Return [x, y] of the center of cell containing provided text 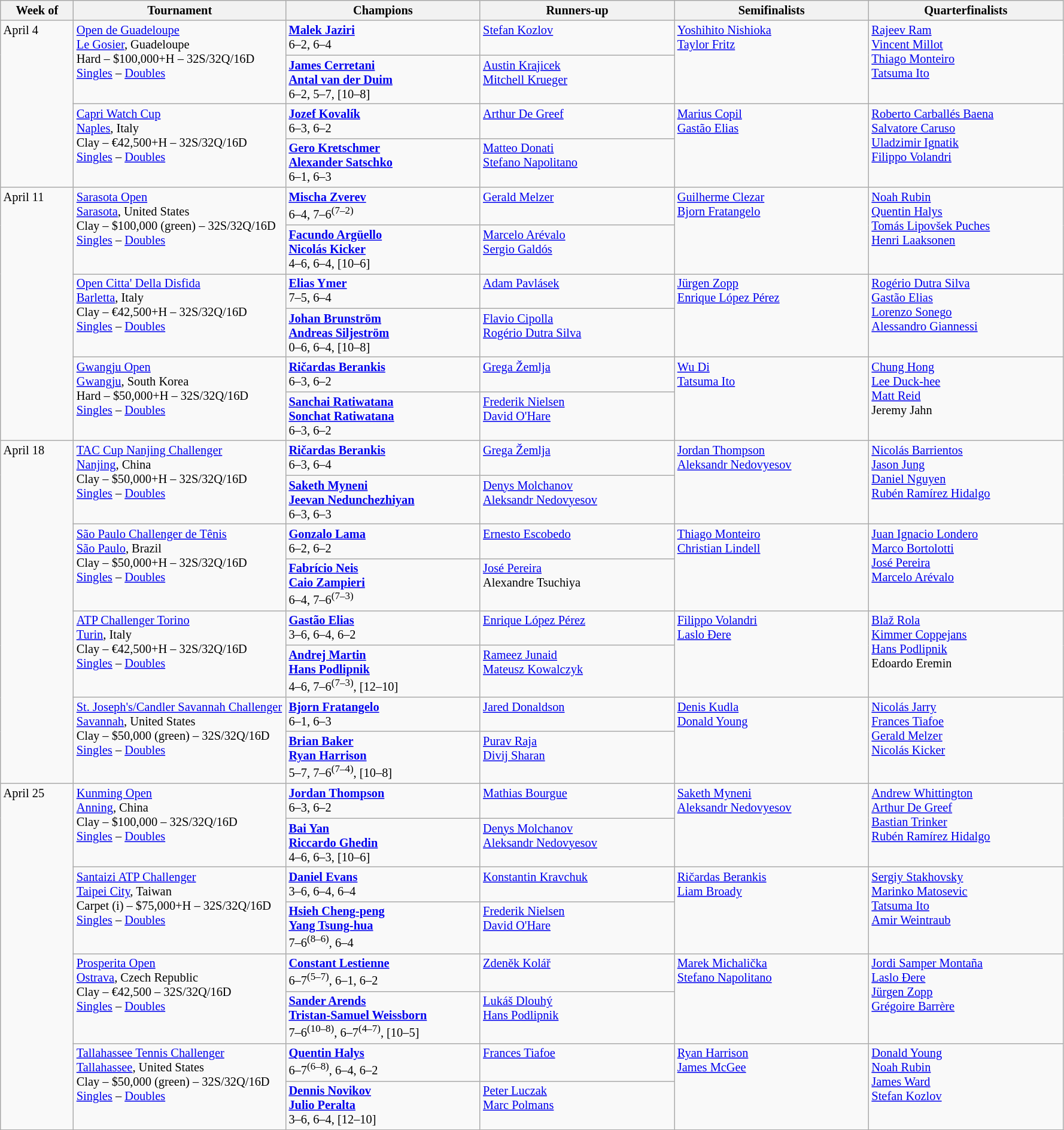
Rajeev Ram Vincent Millot Thiago Monteiro Tatsuma Ito [966, 62]
Rogério Dutra Silva Gastão Elias Lorenzo Sonego Alessandro Giannessi [966, 315]
Matteo Donati Stefano Napolitano [577, 163]
Gonzalo Lama 6–2, 6–2 [383, 541]
Enrique López Pérez [577, 628]
Jürgen Zopp Enrique López Pérez [772, 315]
Quarterfinalists [966, 10]
Blaž Rola Kimmer Coppejans Hans Podlipnik Edoardo Eremin [966, 654]
José Pereira Alexandre Tsuchiya [577, 584]
Juan Ignacio Londero Marco Bortolotti José Pereira Marcelo Arévalo [966, 567]
Filippo Volandri Laslo Đere [772, 654]
Malek Jaziri 6–2, 6–4 [383, 38]
April 18 [37, 612]
Runners-up [577, 10]
Constant Lestienne6–7(5–7), 6–1, 6–2 [383, 972]
Hsieh Cheng-peng Yang Tsung-hua7–6(8–6), 6–4 [383, 928]
Sarasota OpenSarasota, United States Clay – $100,000 (green) – 32S/32Q/16DSingles – Doubles [180, 231]
Andrej Martin Hans Podlipnik 4–6, 7–6(7–3), [12–10] [383, 670]
Ričardas Berankis6–3, 6–4 [383, 458]
Gastão Elias 3–6, 6–4, 6–2 [383, 628]
Open Citta' Della DisfidaBarletta, Italy Clay – €42,500+H – 32S/32Q/16DSingles – Doubles [180, 315]
Jordan Thompson Aleksandr Nedovyesov [772, 482]
Adam Pavlásek [577, 291]
April 4 [37, 104]
Marek Michalička Stefano Napolitano [772, 998]
Roberto Carballés Baena Salvatore Caruso Uladzimir Ignatik Filippo Volandri [966, 145]
St. Joseph's/Candler Savannah ChallengerSavannah, United States Clay – $50,000 (green) – 32S/32Q/16DSingles – Doubles [180, 740]
Nicolás Barrientos Jason Jung Daniel Nguyen Rubén Ramírez Hidalgo [966, 482]
Tournament [180, 10]
TAC Cup Nanjing ChallengerNanjing, China Clay – $50,000+H – 32S/32Q/16DSingles – Doubles [180, 482]
Ričardas Berankis 6–3, 6–2 [383, 375]
Sanchai Ratiwatana Sonchat Ratiwatana 6–3, 6–2 [383, 416]
Marius Copil Gastão Elias [772, 145]
São Paulo Challenger de TênisSão Paulo, Brazil Clay – $50,000+H – 32S/32Q/16DSingles – Doubles [180, 567]
Dennis Novikov Julio Peralta3–6, 6–4, [12–10] [383, 1105]
Fabrício Neis Caio Zampieri 6–4, 7–6(7–3) [383, 584]
April 25 [37, 956]
Ernesto Escobedo [577, 541]
Konstantin Kravchuk [577, 884]
Saketh Myneni Jeevan Nedunchezhiyan 6–3, 6–3 [383, 500]
Guilherme Clezar Bjorn Fratangelo [772, 231]
Chung Hong Lee Duck-hee Matt Reid Jeremy Jahn [966, 399]
Prosperita OpenOstrava, Czech Republic Clay – €42,500 – 32S/32Q/16DSingles – Doubles [180, 998]
Champions [383, 10]
Daniel Evans3–6, 6–4, 6–4 [383, 884]
Marcelo Arévalo Sergio Galdós [577, 250]
Capri Watch CupNaples, Italy Clay – €42,500+H – 32S/32Q/16DSingles – Doubles [180, 145]
Tallahassee Tennis ChallengerTallahassee, United States Clay – $50,000 (green) – 32S/32Q/16DSingles – Doubles [180, 1087]
James Cerretani Antal van der Duim 6–2, 5–7, [10–8] [383, 80]
Purav Raja Divij Sharan [577, 758]
Quentin Halys6–7(6–8), 6–4, 6–2 [383, 1062]
Bai Yan Riccardo Ghedin4–6, 6–3, [10–6] [383, 843]
Open de GuadeloupeLe Gosier, Guadeloupe Hard – $100,000+H – 32S/32Q/16DSingles – Doubles [180, 62]
Thiago Monteiro Christian Lindell [772, 567]
Rameez Junaid Mateusz Kowalczyk [577, 670]
Sander Arends Tristan-Samuel Weissborn 7–6(10–8), 6–7(4–7), [10–5] [383, 1017]
Sergiy Stakhovsky Marinko Matosevic Tatsuma Ito Amir Weintraub [966, 910]
Mischa Zverev 6–4, 7–6(7–2) [383, 206]
Zdeněk Kolář [577, 972]
Ryan Harrison James McGee [772, 1087]
Yoshihito Nishioka Taylor Fritz [772, 62]
Brian Baker Ryan Harrison 5–7, 7–6(7–4), [10–8] [383, 758]
Week of [37, 10]
Johan Brunström Andreas Siljeström 0–6, 6–4, [10–8] [383, 333]
Semifinalists [772, 10]
Ričardas Berankis Liam Broady [772, 910]
Lukáš Dlouhý Hans Podlipnik [577, 1017]
Donald Young Noah Rubin James Ward Stefan Kozlov [966, 1087]
Stefan Kozlov [577, 38]
Gerald Melzer [577, 206]
Andrew Whittington Arthur De Greef Bastian Trinker Rubén Ramírez Hidalgo [966, 825]
Nicolás Jarry Frances Tiafoe Gerald Melzer Nicolás Kicker [966, 740]
Peter Luczak Marc Polmans [577, 1105]
Kunming OpenAnning, China Clay – $100,000 – 32S/32Q/16DSingles – Doubles [180, 825]
April 11 [37, 314]
Austin Krajicek Mitchell Krueger [577, 80]
Arthur De Greef [577, 121]
Jared Donaldson [577, 714]
Jordan Thompson6–3, 6–2 [383, 801]
Noah Rubin Quentin Halys Tomás Lipovšek Puches Henri Laaksonen [966, 231]
Gwangju OpenGwangju, South Korea Hard – $50,000+H – 32S/32Q/16DSingles – Doubles [180, 399]
Bjorn Fratangelo 6–1, 6–3 [383, 714]
Facundo Argüello Nicolás Kicker 4–6, 6–4, [10–6] [383, 250]
Elias Ymer 7–5, 6–4 [383, 291]
Saketh Myneni Aleksandr Nedovyesov [772, 825]
Flavio Cipolla Rogério Dutra Silva [577, 333]
Frances Tiafoe [577, 1062]
Wu Di Tatsuma Ito [772, 399]
Santaizi ATP ChallengerTaipei City, Taiwan Carpet (i) – $75,000+H – 32S/32Q/16DSingles – Doubles [180, 910]
ATP Challenger TorinoTurin, Italy Clay – €42,500+H – 32S/32Q/16DSingles – Doubles [180, 654]
Jozef Kovalík 6–3, 6–2 [383, 121]
Mathias Bourgue [577, 801]
Jordi Samper Montaña Laslo Đere Jürgen Zopp Grégoire Barrère [966, 998]
Denis Kudla Donald Young [772, 740]
Gero Kretschmer Alexander Satschko 6–1, 6–3 [383, 163]
